Return the (x, y) coordinate for the center point of the cell that contains the specified text.  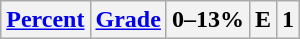
E (262, 20)
Percent (46, 20)
0–13% (208, 20)
1 (288, 20)
Grade (128, 20)
